From the cell containing the given text, extract its center point as [X, Y] coordinate. 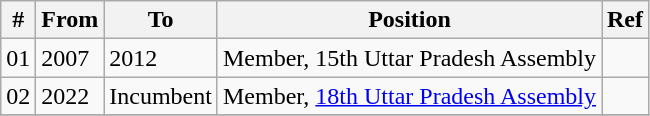
From [70, 20]
02 [18, 96]
2012 [161, 58]
Ref [626, 20]
Incumbent [161, 96]
To [161, 20]
2022 [70, 96]
Position [409, 20]
# [18, 20]
Member, 15th Uttar Pradesh Assembly [409, 58]
Member, 18th Uttar Pradesh Assembly [409, 96]
2007 [70, 58]
01 [18, 58]
